Determine the [X, Y] coordinate at the center of the cell enclosing the given text.  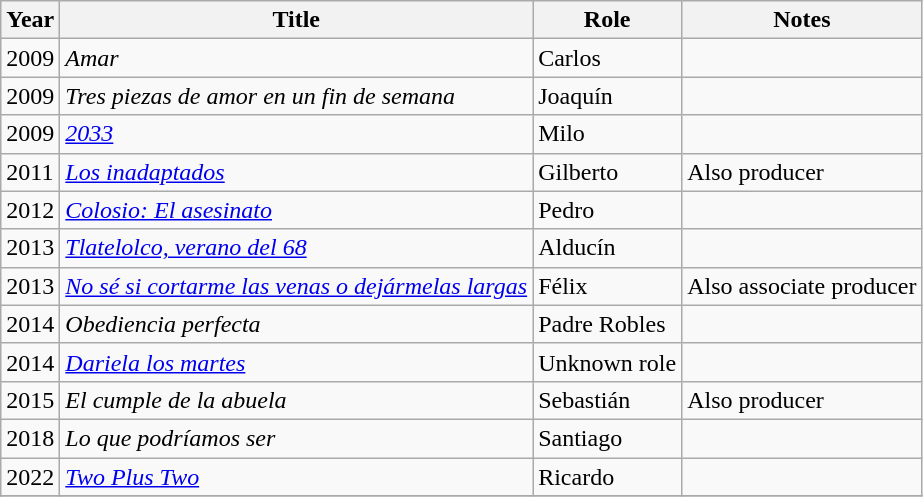
Two Plus Two [296, 477]
Lo que podríamos ser [296, 438]
2033 [296, 134]
Title [296, 20]
No sé si cortarme las venas o dejármelas largas [296, 286]
Padre Robles [608, 324]
Notes [802, 20]
2011 [30, 172]
Joaquín [608, 96]
Carlos [608, 58]
Dariela los martes [296, 362]
Gilberto [608, 172]
2012 [30, 210]
Santiago [608, 438]
2022 [30, 477]
Also associate producer [802, 286]
Year [30, 20]
Alducín [608, 248]
2018 [30, 438]
El cumple de la abuela [296, 400]
Ricardo [608, 477]
Unknown role [608, 362]
2015 [30, 400]
Milo [608, 134]
Los inadaptados [296, 172]
Obediencia perfecta [296, 324]
Colosio: El asesinato [296, 210]
Amar [296, 58]
Role [608, 20]
Félix [608, 286]
Tlatelolco, verano del 68 [296, 248]
Pedro [608, 210]
Tres piezas de amor en un fin de semana [296, 96]
Sebastián [608, 400]
